Locate the cell with the specified text and output its [X, Y] center coordinate. 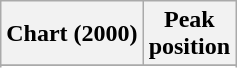
Chart (2000) [72, 34]
Peakposition [189, 34]
